Locate the cell with the specified text and output its [x, y] center coordinate. 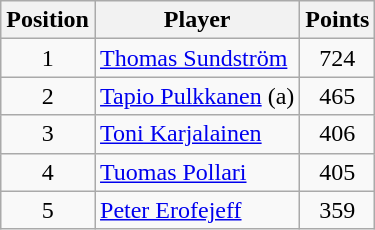
405 [338, 172]
Tapio Pulkkanen (a) [196, 96]
Toni Karjalainen [196, 134]
465 [338, 96]
Peter Erofejeff [196, 210]
724 [338, 58]
Player [196, 20]
Points [338, 20]
3 [48, 134]
4 [48, 172]
Position [48, 20]
Thomas Sundström [196, 58]
406 [338, 134]
1 [48, 58]
5 [48, 210]
Tuomas Pollari [196, 172]
2 [48, 96]
359 [338, 210]
